Pinpoint the cell where the given text exists, returning its [X, Y] midpoint coordinate. 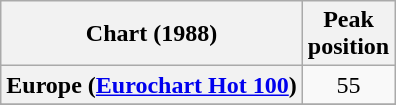
Chart (1988) [152, 34]
Peakposition [348, 34]
55 [348, 85]
Europe (Eurochart Hot 100) [152, 85]
